Return the [X, Y] coordinate for the center point of the cell that contains the specified text.  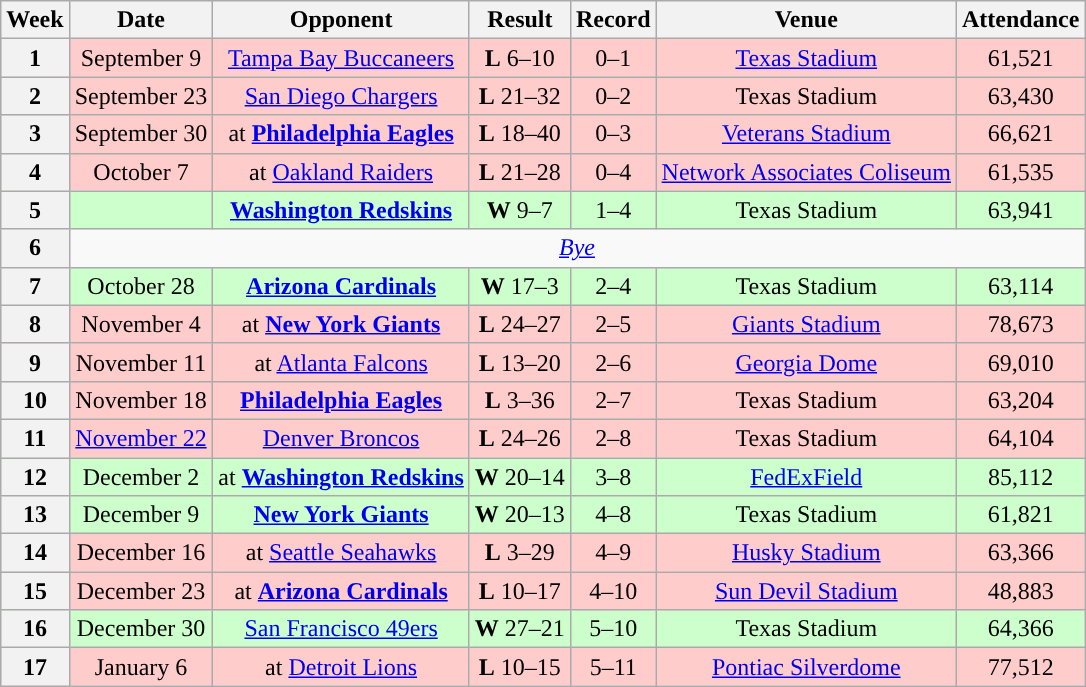
November 22 [141, 438]
Pontiac Silverdome [806, 667]
4 [35, 172]
63,366 [1020, 553]
1 [35, 58]
48,883 [1020, 591]
2–8 [613, 438]
Washington Redskins [341, 210]
December 16 [141, 553]
6 [35, 248]
2–4 [613, 286]
11 [35, 438]
W 20–13 [520, 515]
15 [35, 591]
7 [35, 286]
September 23 [141, 96]
W 20–14 [520, 477]
2 [35, 96]
September 9 [141, 58]
1–4 [613, 210]
December 9 [141, 515]
at Seattle Seahawks [341, 553]
2–5 [613, 324]
Result [520, 20]
66,621 [1020, 134]
L 24–27 [520, 324]
61,821 [1020, 515]
5–10 [613, 629]
W 17–3 [520, 286]
L 10–15 [520, 667]
at Philadelphia Eagles [341, 134]
Arizona Cardinals [341, 286]
9 [35, 362]
64,366 [1020, 629]
77,512 [1020, 667]
L 21–32 [520, 96]
0–1 [613, 58]
at New York Giants [341, 324]
Veterans Stadium [806, 134]
69,010 [1020, 362]
8 [35, 324]
W 9–7 [520, 210]
December 30 [141, 629]
Denver Broncos [341, 438]
Philadelphia Eagles [341, 400]
2–7 [613, 400]
L 13–20 [520, 362]
January 6 [141, 667]
85,112 [1020, 477]
Network Associates Coliseum [806, 172]
78,673 [1020, 324]
Giants Stadium [806, 324]
Opponent [341, 20]
at Washington Redskins [341, 477]
L 3–36 [520, 400]
2–6 [613, 362]
November 11 [141, 362]
Georgia Dome [806, 362]
L 3–29 [520, 553]
at Detroit Lions [341, 667]
14 [35, 553]
W 27–21 [520, 629]
13 [35, 515]
16 [35, 629]
4–9 [613, 553]
Venue [806, 20]
3 [35, 134]
17 [35, 667]
Sun Devil Stadium [806, 591]
December 2 [141, 477]
63,204 [1020, 400]
63,941 [1020, 210]
10 [35, 400]
L 10–17 [520, 591]
at Atlanta Falcons [341, 362]
September 30 [141, 134]
63,114 [1020, 286]
61,535 [1020, 172]
at Oakland Raiders [341, 172]
L 21–28 [520, 172]
L 18–40 [520, 134]
FedExField [806, 477]
5–11 [613, 667]
0–2 [613, 96]
0–3 [613, 134]
L 6–10 [520, 58]
Record [613, 20]
12 [35, 477]
October 7 [141, 172]
November 18 [141, 400]
Attendance [1020, 20]
November 4 [141, 324]
at Arizona Cardinals [341, 591]
Tampa Bay Buccaneers [341, 58]
5 [35, 210]
64,104 [1020, 438]
December 23 [141, 591]
October 28 [141, 286]
Bye [577, 248]
4–8 [613, 515]
Week [35, 20]
63,430 [1020, 96]
0–4 [613, 172]
61,521 [1020, 58]
4–10 [613, 591]
3–8 [613, 477]
Date [141, 20]
San Diego Chargers [341, 96]
L 24–26 [520, 438]
Husky Stadium [806, 553]
New York Giants [341, 515]
San Francisco 49ers [341, 629]
